Provide the [x, y] coordinate of the cell's center where the given text is located.  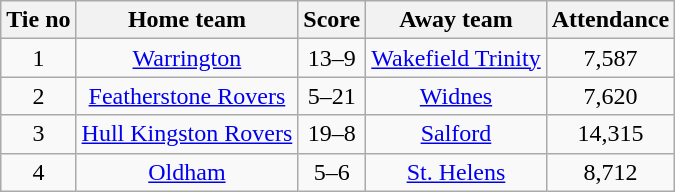
Widnes [456, 96]
Tie no [38, 20]
1 [38, 58]
Score [332, 20]
Featherstone Rovers [187, 96]
7,587 [610, 58]
19–8 [332, 134]
Salford [456, 134]
5–21 [332, 96]
St. Helens [456, 172]
Attendance [610, 20]
2 [38, 96]
5–6 [332, 172]
Away team [456, 20]
Warrington [187, 58]
13–9 [332, 58]
4 [38, 172]
Home team [187, 20]
7,620 [610, 96]
Oldham [187, 172]
Hull Kingston Rovers [187, 134]
Wakefield Trinity [456, 58]
14,315 [610, 134]
3 [38, 134]
8,712 [610, 172]
